Capture the cell that displays the provided text and extract its (x, y) central coordinate. 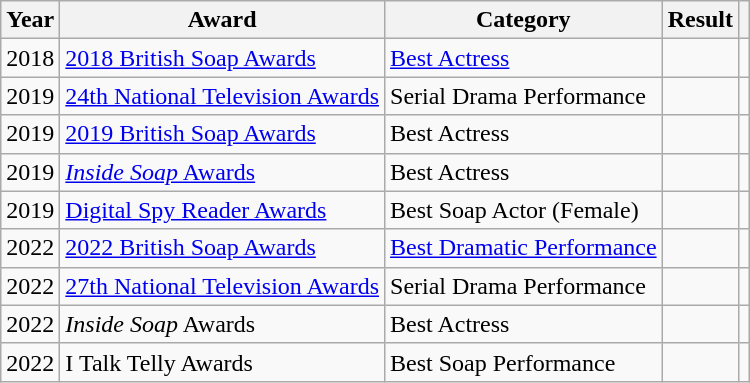
2018 (30, 58)
Award (222, 20)
I Talk Telly Awards (222, 362)
Result (700, 20)
2018 British Soap Awards (222, 58)
24th National Television Awards (222, 96)
Category (524, 20)
Digital Spy Reader Awards (222, 210)
27th National Television Awards (222, 286)
Best Soap Performance (524, 362)
Best Soap Actor (Female) (524, 210)
2019 British Soap Awards (222, 134)
2022 British Soap Awards (222, 248)
Best Dramatic Performance (524, 248)
Year (30, 20)
